Determine the (X, Y) coordinate at the center of the cell enclosing the given text.  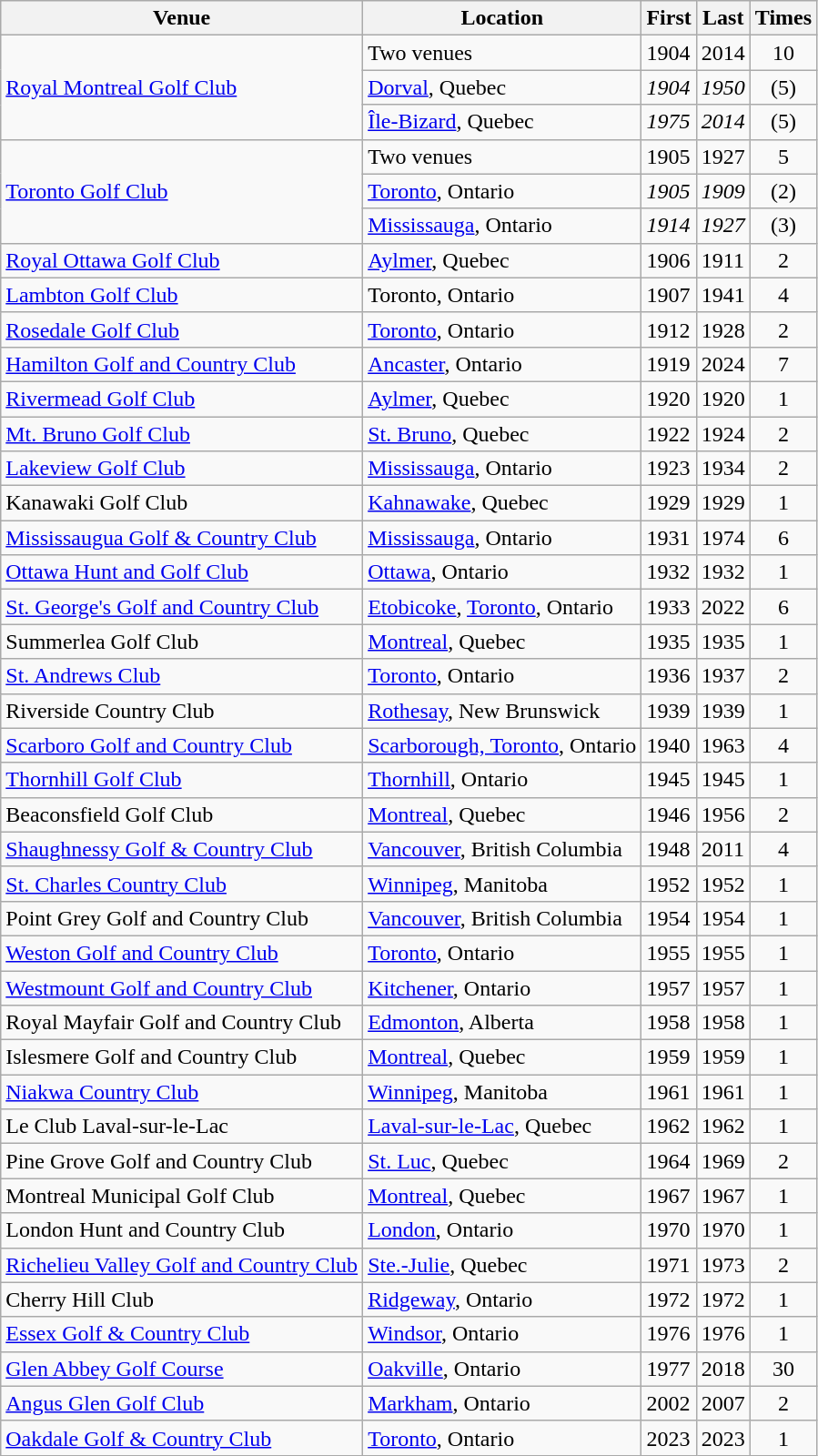
Scarboro Golf and Country Club (182, 745)
Laval-sur-le-Lac, Quebec (502, 1127)
2018 (722, 1369)
7 (783, 364)
London Hunt and Country Club (182, 1230)
Île-Bizard, Quebec (502, 122)
5 (783, 157)
1973 (722, 1265)
1974 (722, 538)
Venue (182, 18)
Ancaster, Ontario (502, 364)
St. Charles Country Club (182, 884)
Oakdale Golf & Country Club (182, 1438)
London, Ontario (502, 1230)
Essex Golf & Country Club (182, 1334)
Rivermead Golf Club (182, 399)
2002 (669, 1403)
1909 (722, 191)
Royal Mayfair Golf and Country Club (182, 1023)
Point Grey Golf and Country Club (182, 918)
Montreal Municipal Golf Club (182, 1196)
1911 (722, 260)
Richelieu Valley Golf and Country Club (182, 1265)
Weston Golf and Country Club (182, 953)
Etobicoke, Toronto, Ontario (502, 607)
1975 (669, 122)
Kitchener, Ontario (502, 987)
Royal Montreal Golf Club (182, 87)
Riverside Country Club (182, 711)
St. Andrews Club (182, 676)
1934 (722, 469)
1907 (669, 295)
2022 (722, 607)
Markham, Ontario (502, 1403)
Toronto Golf Club (182, 191)
St. George's Golf and Country Club (182, 607)
1948 (669, 849)
Dorval, Quebec (502, 87)
Beaconsfield Golf Club (182, 814)
Oakville, Ontario (502, 1369)
1912 (669, 329)
Mt. Bruno Golf Club (182, 434)
1969 (722, 1161)
1914 (669, 226)
Last (722, 18)
Rothesay, New Brunswick (502, 711)
1931 (669, 538)
1936 (669, 676)
1941 (722, 295)
Kahnawake, Quebec (502, 503)
1937 (722, 676)
1977 (669, 1369)
1924 (722, 434)
Shaughnessy Golf & Country Club (182, 849)
Niakwa Country Club (182, 1092)
Cherry Hill Club (182, 1299)
Scarborough, Toronto, Ontario (502, 745)
1950 (722, 87)
1922 (669, 434)
Lakeview Golf Club (182, 469)
Angus Glen Golf Club (182, 1403)
1956 (722, 814)
St. Bruno, Quebec (502, 434)
2011 (722, 849)
Ste.-Julie, Quebec (502, 1265)
Edmonton, Alberta (502, 1023)
Ridgeway, Ontario (502, 1299)
10 (783, 53)
Thornhill Golf Club (182, 780)
1946 (669, 814)
1928 (722, 329)
Pine Grove Golf and Country Club (182, 1161)
2024 (722, 364)
St. Luc, Quebec (502, 1161)
1940 (669, 745)
1971 (669, 1265)
Thornhill, Ontario (502, 780)
Islesmere Golf and Country Club (182, 1057)
1933 (669, 607)
Times (783, 18)
Westmount Golf and Country Club (182, 987)
Mississaugua Golf & Country Club (182, 538)
30 (783, 1369)
Location (502, 18)
Hamilton Golf and Country Club (182, 364)
Ottawa, Ontario (502, 572)
Summerlea Golf Club (182, 642)
Windsor, Ontario (502, 1334)
(3) (783, 226)
1919 (669, 364)
1906 (669, 260)
Rosedale Golf Club (182, 329)
2007 (722, 1403)
Glen Abbey Golf Course (182, 1369)
(2) (783, 191)
1963 (722, 745)
1964 (669, 1161)
First (669, 18)
1923 (669, 469)
Lambton Golf Club (182, 295)
Royal Ottawa Golf Club (182, 260)
Le Club Laval-sur-le-Lac (182, 1127)
Ottawa Hunt and Golf Club (182, 572)
Kanawaki Golf Club (182, 503)
